From the cell containing the given text, extract its center point as [X, Y] coordinate. 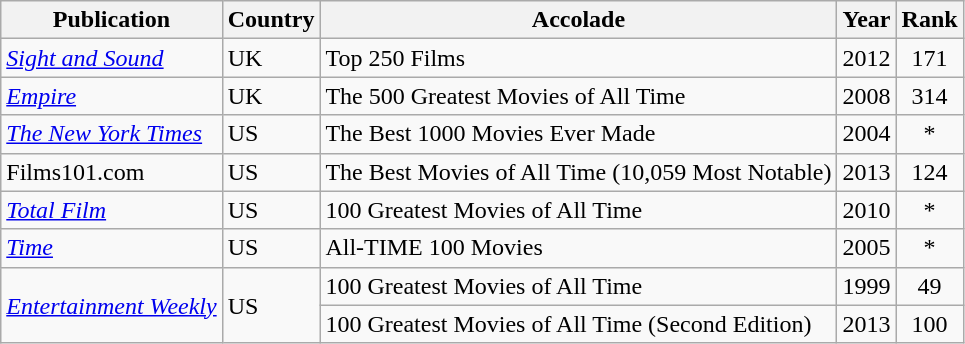
Accolade [578, 20]
2010 [866, 210]
Total Film [112, 210]
Top 250 Films [578, 58]
2008 [866, 96]
49 [930, 286]
100 [930, 324]
2005 [866, 248]
Sight and Sound [112, 58]
2012 [866, 58]
171 [930, 58]
Publication [112, 20]
The Best 1000 Movies Ever Made [578, 134]
124 [930, 172]
314 [930, 96]
Time [112, 248]
Films101.com [112, 172]
Year [866, 20]
The 500 Greatest Movies of All Time [578, 96]
100 Greatest Movies of All Time (Second Edition) [578, 324]
Country [271, 20]
2004 [866, 134]
The New York Times [112, 134]
Empire [112, 96]
All-TIME 100 Movies [578, 248]
1999 [866, 286]
The Best Movies of All Time (10,059 Most Notable) [578, 172]
Rank [930, 20]
Entertainment Weekly [112, 305]
